Locate the cell with the specified text and output its (X, Y) center coordinate. 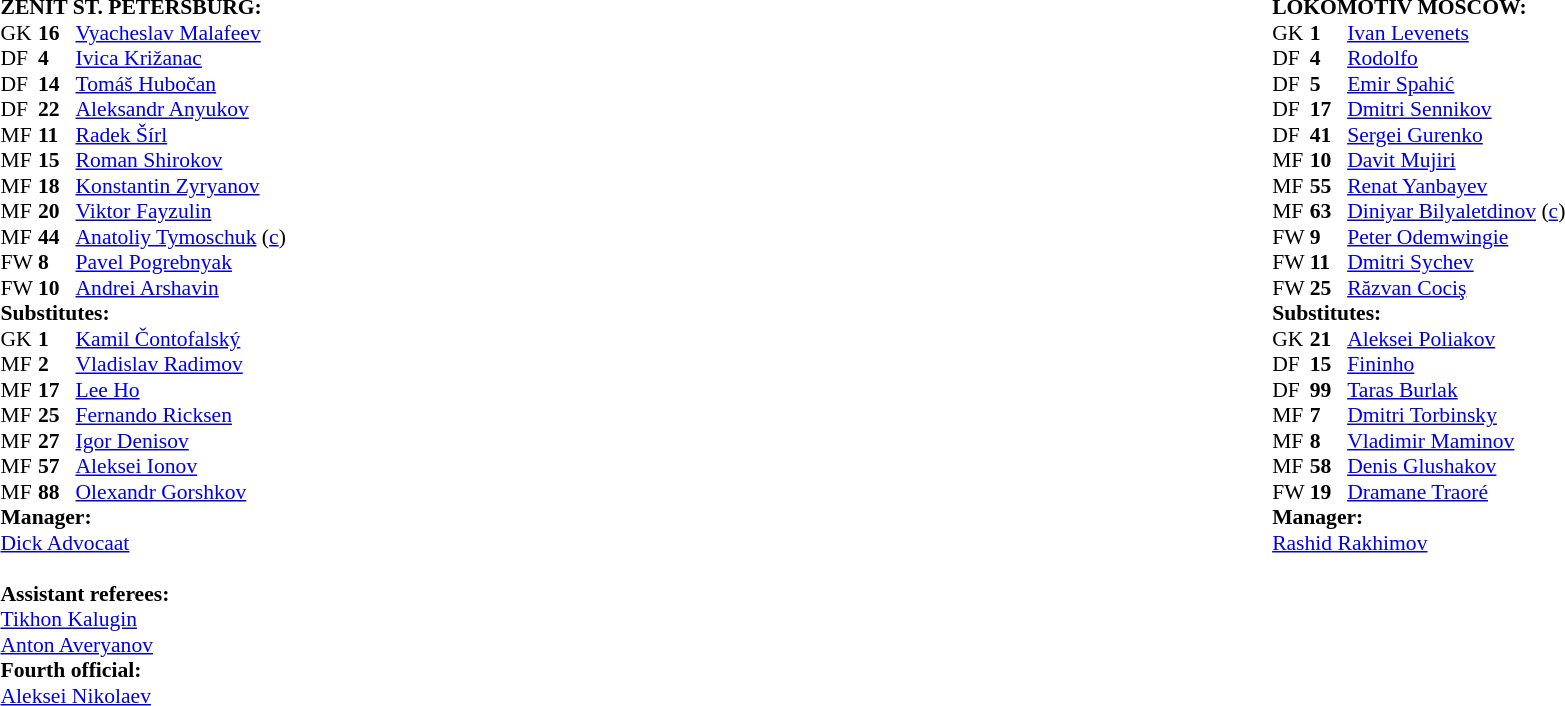
Rodolfo (1456, 59)
41 (1329, 135)
Igor Denisov (181, 441)
Fernando Ricksen (181, 415)
9 (1329, 237)
Aleksandr Anyukov (181, 109)
Konstantin Zyryanov (181, 186)
63 (1329, 211)
Tomáš Hubočan (181, 84)
Roman Shirokov (181, 161)
Pavel Pogrebnyak (181, 263)
2 (57, 365)
55 (1329, 186)
Radek Šírl (181, 135)
Renat Yanbayev (1456, 186)
Vladimir Maminov (1456, 441)
20 (57, 211)
22 (57, 109)
Rashid Rakhimov (1418, 543)
Lee Ho (181, 390)
Aleksei Ionov (181, 467)
Davit Mujiri (1456, 161)
Răzvan Cociş (1456, 288)
Vladislav Radimov (181, 365)
Dmitri Torbinsky (1456, 415)
44 (57, 237)
21 (1329, 339)
Andrei Arshavin (181, 288)
19 (1329, 492)
Denis Glushakov (1456, 467)
Ivica Križanac (181, 59)
5 (1329, 84)
Olexandr Gorshkov (181, 492)
7 (1329, 415)
16 (57, 33)
Dramane Traoré (1456, 492)
27 (57, 441)
18 (57, 186)
Diniyar Bilyaletdinov (c) (1456, 211)
57 (57, 467)
Taras Burlak (1456, 390)
14 (57, 84)
88 (57, 492)
Aleksei Poliakov (1456, 339)
58 (1329, 467)
Vyacheslav Malafeev (181, 33)
99 (1329, 390)
Kamil Čontofalský (181, 339)
Peter Odemwingie (1456, 237)
Sergei Gurenko (1456, 135)
Fininho (1456, 365)
Anatoliy Tymoschuk (c) (181, 237)
Viktor Fayzulin (181, 211)
Dmitri Sychev (1456, 263)
Dmitri Sennikov (1456, 109)
Ivan Levenets (1456, 33)
Emir Spahić (1456, 84)
